Detect which cell encompasses the target text, then output its [x, y] center coordinate. 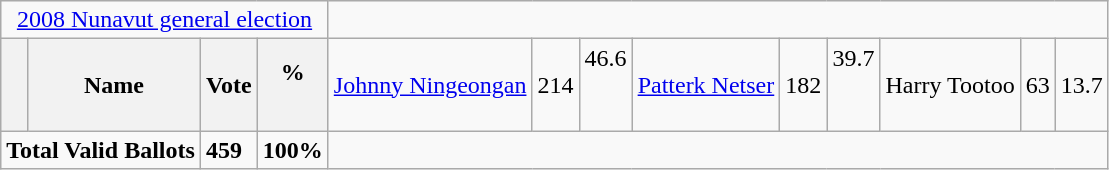
Johnny Ningeongan [430, 85]
459 [228, 150]
Name [114, 85]
Harry Tootoo [950, 85]
100% [292, 150]
% [292, 85]
Total Valid Ballots [101, 150]
214 [556, 85]
63 [1038, 85]
13.7 [1082, 85]
46.6 [606, 85]
182 [804, 85]
Vote [228, 85]
2008 Nunavut general election [165, 20]
Patterk Netser [706, 85]
39.7 [854, 85]
